Search for the cell housing the specified text and yield its [x, y] center coordinate. 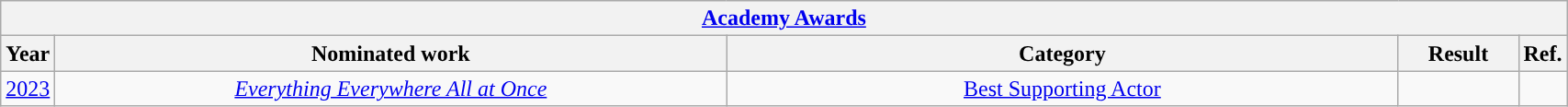
Year [28, 53]
Everything Everywhere All at Once [391, 89]
2023 [28, 89]
Result [1459, 53]
Nominated work [391, 53]
Best Supporting Actor [1062, 89]
Category [1062, 53]
Ref. [1543, 53]
Academy Awards [784, 18]
